Determine the [X, Y] coordinate at the center of the cell enclosing the given text.  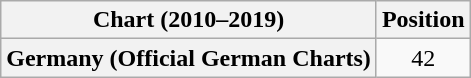
Germany (Official German Charts) [189, 58]
Chart (2010–2019) [189, 20]
Position [423, 20]
42 [423, 58]
